Return the [X, Y] coordinate for the center point of the cell that contains the specified text.  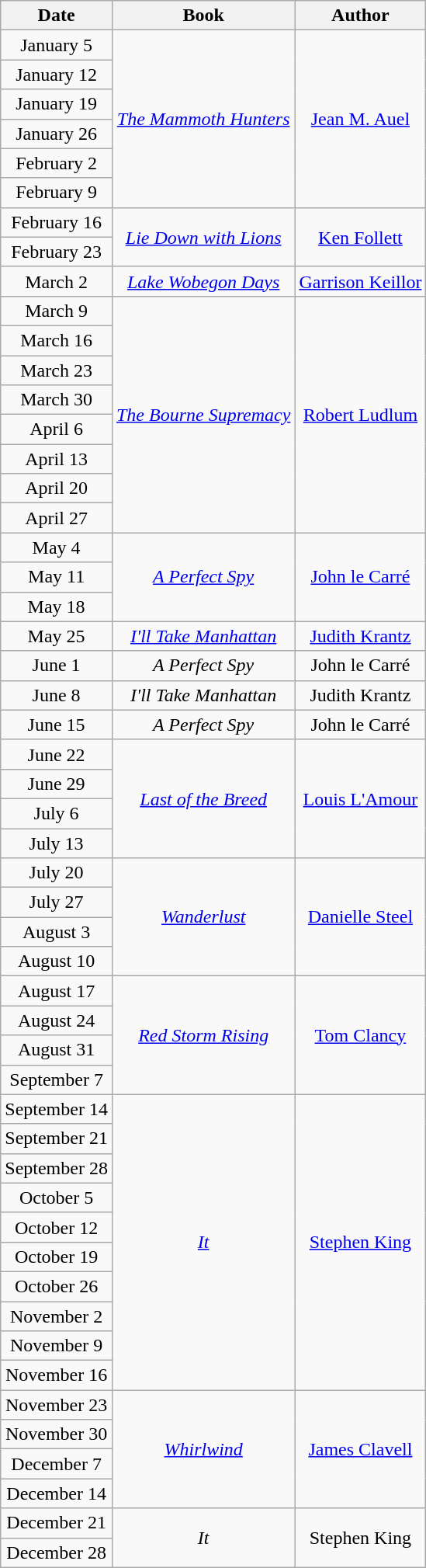
April 20 [57, 488]
March 30 [57, 400]
November 30 [57, 1434]
May 25 [57, 636]
July 20 [57, 873]
Book [203, 16]
June 15 [57, 725]
Ken Follett [360, 237]
June 29 [57, 784]
December 21 [57, 1523]
August 17 [57, 991]
Wanderlust [203, 917]
January 19 [57, 104]
February 23 [57, 252]
October 5 [57, 1198]
November 9 [57, 1346]
August 3 [57, 932]
March 23 [57, 370]
February 2 [57, 163]
December 14 [57, 1493]
Date [57, 16]
July 27 [57, 902]
The Bourne Supremacy [203, 414]
September 28 [57, 1168]
August 31 [57, 1050]
July 13 [57, 843]
Lie Down with Lions [203, 237]
Last of the Breed [203, 798]
June 1 [57, 666]
June 8 [57, 695]
March 16 [57, 340]
October 19 [57, 1257]
James Clavell [360, 1449]
Robert Ludlum [360, 414]
February 16 [57, 222]
February 9 [57, 193]
Louis L'Amour [360, 798]
November 23 [57, 1405]
June 22 [57, 754]
May 11 [57, 577]
March 9 [57, 311]
April 6 [57, 429]
January 12 [57, 75]
Lake Wobegon Days [203, 281]
November 2 [57, 1316]
January 5 [57, 45]
April 27 [57, 518]
October 26 [57, 1286]
Garrison Keillor [360, 281]
November 16 [57, 1375]
Author [360, 16]
October 12 [57, 1227]
September 7 [57, 1080]
March 2 [57, 281]
September 14 [57, 1109]
December 28 [57, 1552]
August 10 [57, 961]
Red Storm Rising [203, 1035]
September 21 [57, 1139]
The Mammoth Hunters [203, 119]
December 7 [57, 1464]
May 4 [57, 548]
April 13 [57, 459]
Danielle Steel [360, 917]
January 26 [57, 134]
July 6 [57, 813]
Tom Clancy [360, 1035]
August 24 [57, 1020]
May 18 [57, 607]
Whirlwind [203, 1449]
Jean M. Auel [360, 119]
